Detect which cell encompasses the target text, then output its (X, Y) center coordinate. 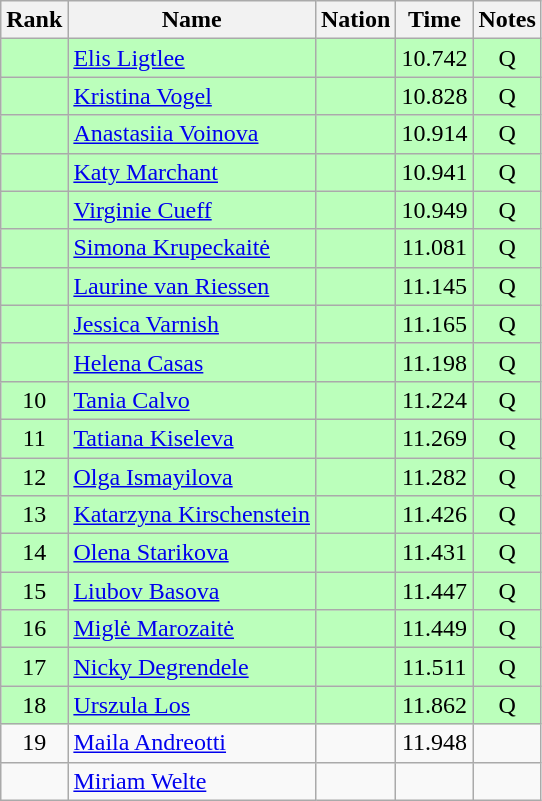
11.449 (434, 629)
14 (34, 553)
10 (34, 400)
Maila Andreotti (192, 743)
12 (34, 477)
18 (34, 705)
Helena Casas (192, 362)
Nation (355, 20)
Notes (507, 20)
Katarzyna Kirschenstein (192, 515)
11.948 (434, 743)
16 (34, 629)
10.742 (434, 58)
Name (192, 20)
11.431 (434, 553)
Jessica Varnish (192, 324)
11.198 (434, 362)
13 (34, 515)
10.828 (434, 96)
Tania Calvo (192, 400)
10.914 (434, 134)
Olena Starikova (192, 553)
Olga Ismayilova (192, 477)
Miglė Marozaitė (192, 629)
Rank (34, 20)
11.224 (434, 400)
15 (34, 591)
11.426 (434, 515)
19 (34, 743)
Laurine van Riessen (192, 286)
Tatiana Kiseleva (192, 438)
10.941 (434, 172)
Time (434, 20)
11.269 (434, 438)
11.511 (434, 667)
11.862 (434, 705)
11.447 (434, 591)
Liubov Basova (192, 591)
17 (34, 667)
11.081 (434, 248)
11.282 (434, 477)
10.949 (434, 210)
Virginie Cueff (192, 210)
Anastasiia Voinova (192, 134)
11 (34, 438)
Miriam Welte (192, 781)
Nicky Degrendele (192, 667)
Katy Marchant (192, 172)
11.165 (434, 324)
Kristina Vogel (192, 96)
Simona Krupeckaitė (192, 248)
11.145 (434, 286)
Elis Ligtlee (192, 58)
Urszula Los (192, 705)
